Return [X, Y] of the center of cell containing provided text 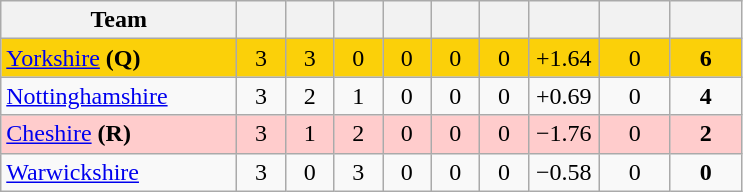
−0.58 [564, 172]
Team [119, 20]
+1.64 [564, 58]
Nottinghamshire [119, 96]
4 [706, 96]
−1.76 [564, 134]
Cheshire (R) [119, 134]
+0.69 [564, 96]
6 [706, 58]
Yorkshire (Q) [119, 58]
Warwickshire [119, 172]
